Capture the cell that displays the provided text and extract its [X, Y] central coordinate. 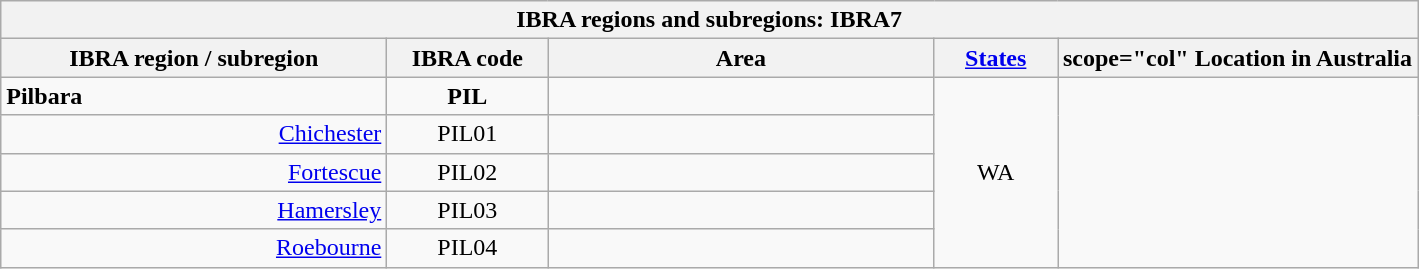
Pilbara [194, 96]
scope="col" Location in Australia [1238, 58]
PIL01 [468, 134]
Hamersley [194, 210]
PIL02 [468, 172]
States [996, 58]
Roebourne [194, 248]
IBRA regions and subregions: IBRA7 [710, 20]
PIL04 [468, 248]
Chichester [194, 134]
Area [741, 58]
PIL03 [468, 210]
IBRA code [468, 58]
PIL [468, 96]
WA [996, 172]
IBRA region / subregion [194, 58]
Fortescue [194, 172]
